Find where the given text appears and provide that cell's center as (X, Y) coordinate. 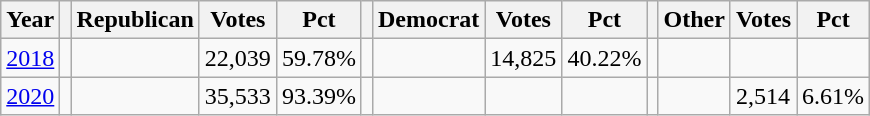
40.22% (604, 58)
14,825 (524, 58)
Other (694, 20)
59.78% (318, 58)
35,533 (238, 96)
6.61% (834, 96)
2,514 (763, 96)
Republican (135, 20)
Year (30, 20)
22,039 (238, 58)
2018 (30, 58)
Democrat (428, 20)
93.39% (318, 96)
2020 (30, 96)
